Search for the cell housing the specified text and yield its [x, y] center coordinate. 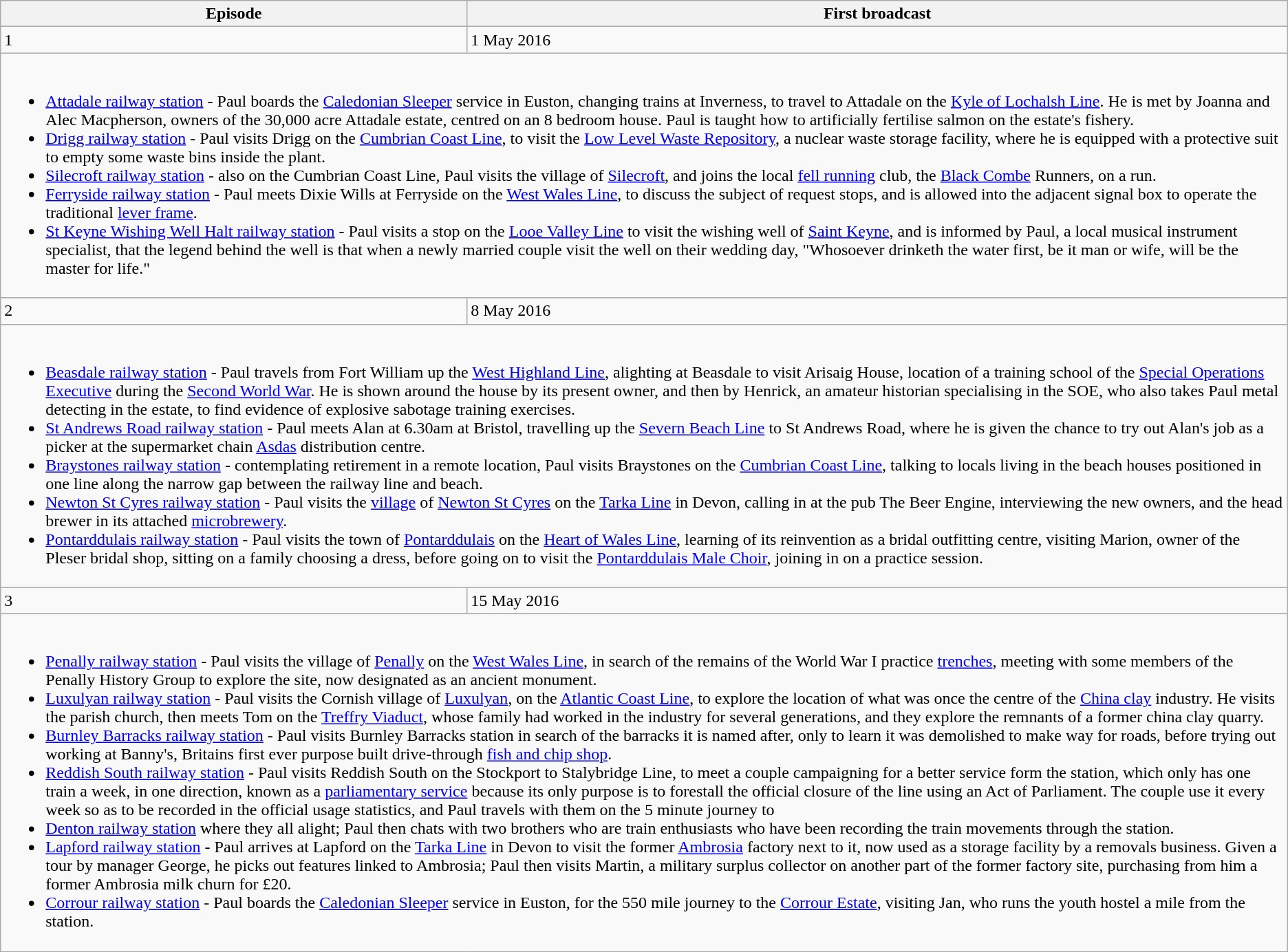
1 May 2016 [877, 40]
3 [234, 601]
2 [234, 311]
8 May 2016 [877, 311]
First broadcast [877, 14]
1 [234, 40]
15 May 2016 [877, 601]
Episode [234, 14]
